Extract the [X, Y] coordinate from the center of the cell holding the provided text.  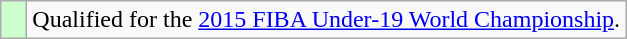
Qualified for the 2015 FIBA Under-19 World Championship. [326, 20]
